Determine the (x, y) coordinate at the center of the cell enclosing the given text.  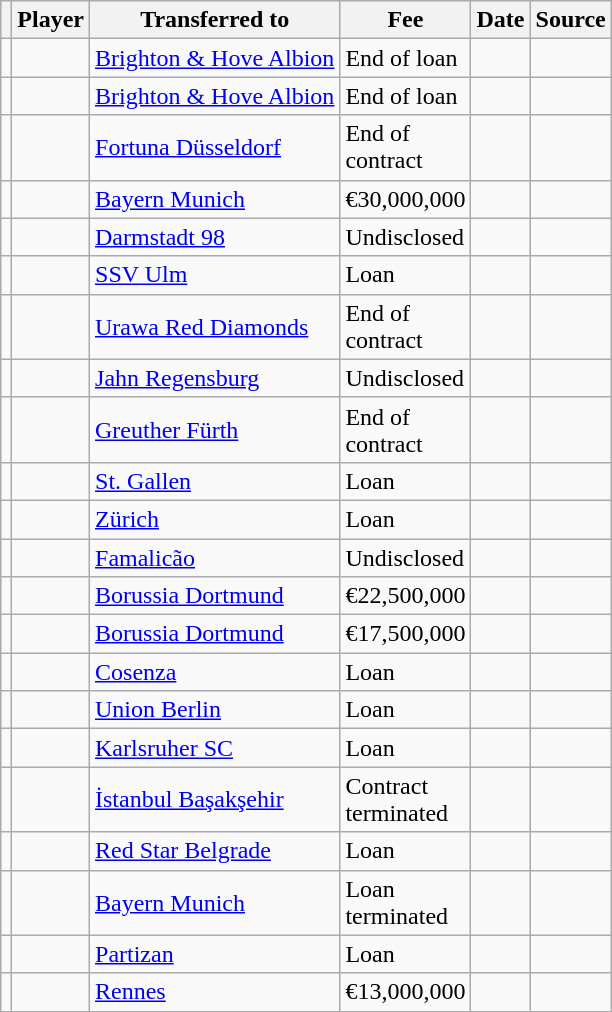
Date (500, 20)
€17,500,000 (406, 634)
Cosenza (215, 672)
Partizan (215, 954)
Red Star Belgrade (215, 851)
€22,500,000 (406, 596)
Transferred to (215, 20)
Fee (406, 20)
SSV Ulm (215, 275)
€13,000,000 (406, 992)
Greuther Fürth (215, 430)
Famalicão (215, 557)
Jahn Regensburg (215, 378)
Zürich (215, 519)
Loan terminated (406, 902)
İstanbul Başakşehir (215, 800)
Fortuna Düsseldorf (215, 148)
Darmstadt 98 (215, 237)
Contract terminated (406, 800)
Rennes (215, 992)
Player (51, 20)
Karlsruher SC (215, 748)
Urawa Red Diamonds (215, 326)
St. Gallen (215, 481)
Union Berlin (215, 710)
€30,000,000 (406, 199)
Source (570, 20)
